For the text-containing cell, return its midpoint in (x, y) coordinate format. 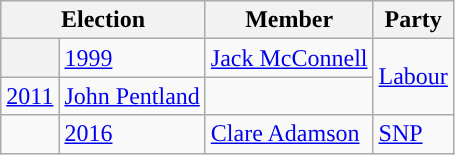
Election (104, 20)
Party (413, 20)
2016 (132, 134)
Member (289, 20)
2011 (30, 96)
1999 (132, 58)
John Pentland (132, 96)
Clare Adamson (289, 134)
Jack McConnell (289, 58)
Labour (413, 77)
SNP (413, 134)
